From the cell containing the given text, extract its center point as [X, Y] coordinate. 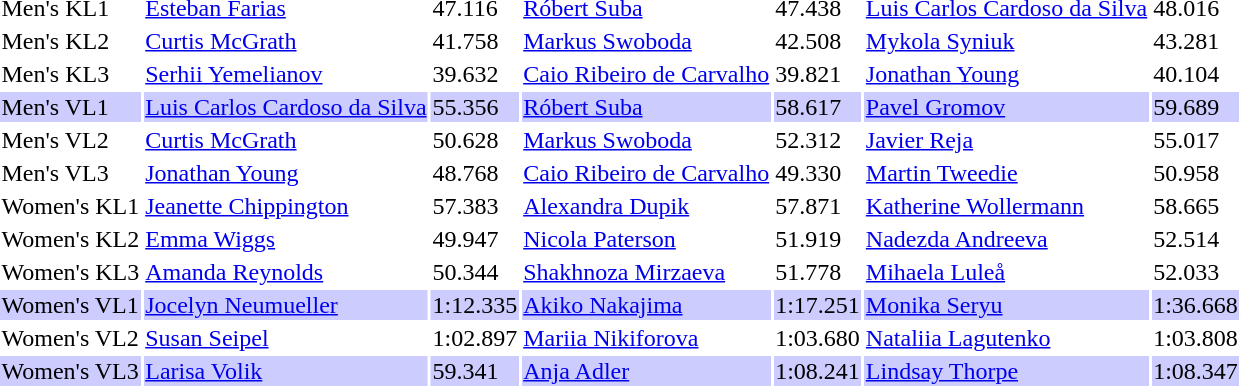
Nadezda Andreeva [1006, 239]
Akiko Nakajima [646, 305]
Mykola Syniuk [1006, 41]
49.330 [818, 173]
Men's VL1 [70, 107]
Women's KL1 [70, 206]
Men's VL2 [70, 140]
Martin Tweedie [1006, 173]
Nataliia Lagutenko [1006, 338]
50.628 [475, 140]
Serhii Yemelianov [286, 74]
1:08.241 [818, 371]
Monika Seryu [1006, 305]
Women's KL2 [70, 239]
1:17.251 [818, 305]
50.344 [475, 272]
51.919 [818, 239]
Larisa Volik [286, 371]
Women's VL2 [70, 338]
Women's KL3 [70, 272]
59.341 [475, 371]
42.508 [818, 41]
Mariia Nikiforova [646, 338]
58.617 [818, 107]
57.383 [475, 206]
Women's VL3 [70, 371]
Lindsay Thorpe [1006, 371]
39.821 [818, 74]
Anja Adler [646, 371]
Men's KL3 [70, 74]
Susan Seipel [286, 338]
Katherine Wollermann [1006, 206]
48.768 [475, 173]
Mihaela Luleå [1006, 272]
Róbert Suba [646, 107]
55.356 [475, 107]
51.778 [818, 272]
57.871 [818, 206]
Javier Reja [1006, 140]
Shakhnoza Mirzaeva [646, 272]
Nicola Paterson [646, 239]
Men's VL3 [70, 173]
Jeanette Chippington [286, 206]
1:03.680 [818, 338]
Jocelyn Neumueller [286, 305]
Emma Wiggs [286, 239]
Pavel Gromov [1006, 107]
41.758 [475, 41]
1:02.897 [475, 338]
49.947 [475, 239]
1:12.335 [475, 305]
52.312 [818, 140]
Women's VL1 [70, 305]
39.632 [475, 74]
Amanda Reynolds [286, 272]
Luis Carlos Cardoso da Silva [286, 107]
Men's KL2 [70, 41]
Alexandra Dupik [646, 206]
